Extract the (x, y) coordinate from the center of the cell holding the provided text.  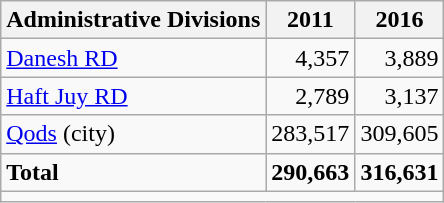
2,789 (310, 96)
4,357 (310, 58)
3,889 (400, 58)
3,137 (400, 96)
283,517 (310, 134)
Administrative Divisions (134, 20)
290,663 (310, 172)
Danesh RD (134, 58)
316,631 (400, 172)
Total (134, 172)
2016 (400, 20)
309,605 (400, 134)
2011 (310, 20)
Qods (city) (134, 134)
Haft Juy RD (134, 96)
